Detect which cell encompasses the target text, then output its [x, y] center coordinate. 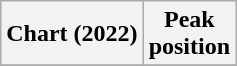
Peakposition [189, 34]
Chart (2022) [72, 34]
